Detect which cell encompasses the target text, then output its [X, Y] center coordinate. 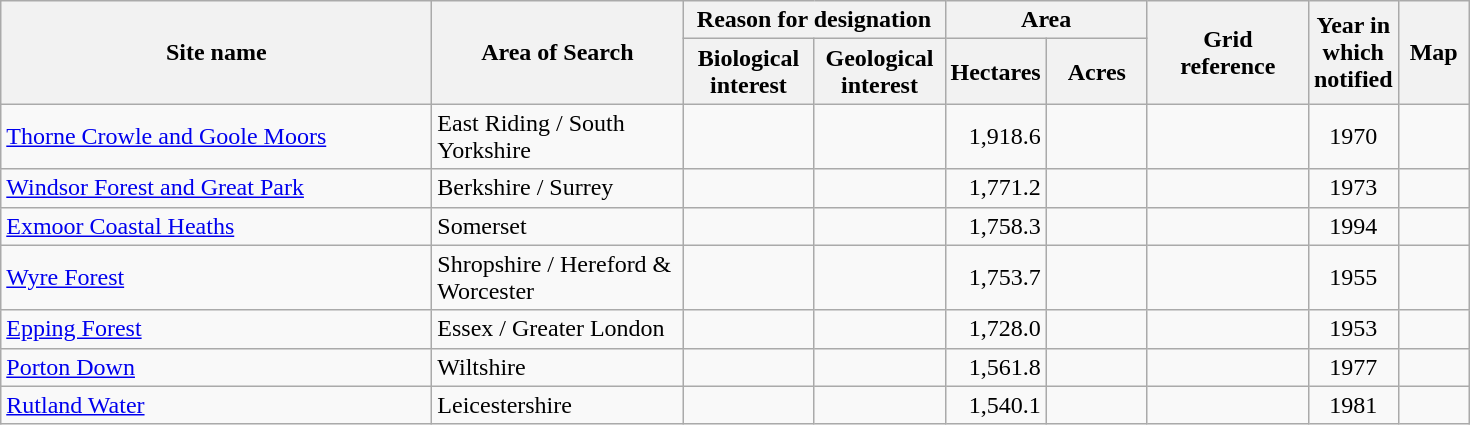
1,728.0 [996, 329]
Berkshire / Surrey [558, 188]
1,540.1 [996, 405]
Windsor Forest and Great Park [216, 188]
Rutland Water [216, 405]
1,753.7 [996, 278]
Hectares [996, 72]
1955 [1353, 278]
Area of Search [558, 52]
Grid reference [1228, 52]
1973 [1353, 188]
Area [1046, 20]
Biological interest [748, 72]
1953 [1353, 329]
Shropshire / Hereford & Worcester [558, 278]
1,758.3 [996, 226]
1,771.2 [996, 188]
Reason for designation [814, 20]
Somerset [558, 226]
1977 [1353, 367]
Year in which notified [1353, 52]
1,918.6 [996, 136]
Epping Forest [216, 329]
1994 [1353, 226]
Porton Down [216, 367]
Thorne Crowle and Goole Moors [216, 136]
Acres [1096, 72]
Essex / Greater London [558, 329]
Exmoor Coastal Heaths [216, 226]
Map [1434, 52]
East Riding / South Yorkshire [558, 136]
Geological interest [880, 72]
1970 [1353, 136]
Site name [216, 52]
1981 [1353, 405]
1,561.8 [996, 367]
Wiltshire [558, 367]
Wyre Forest [216, 278]
Leicestershire [558, 405]
